Return the [X, Y] coordinate for the center point of the cell that contains the specified text.  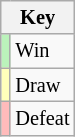
Draw [42, 85]
Win [42, 51]
Defeat [42, 118]
Key [38, 17]
